Capture the cell that displays the provided text and extract its [x, y] central coordinate. 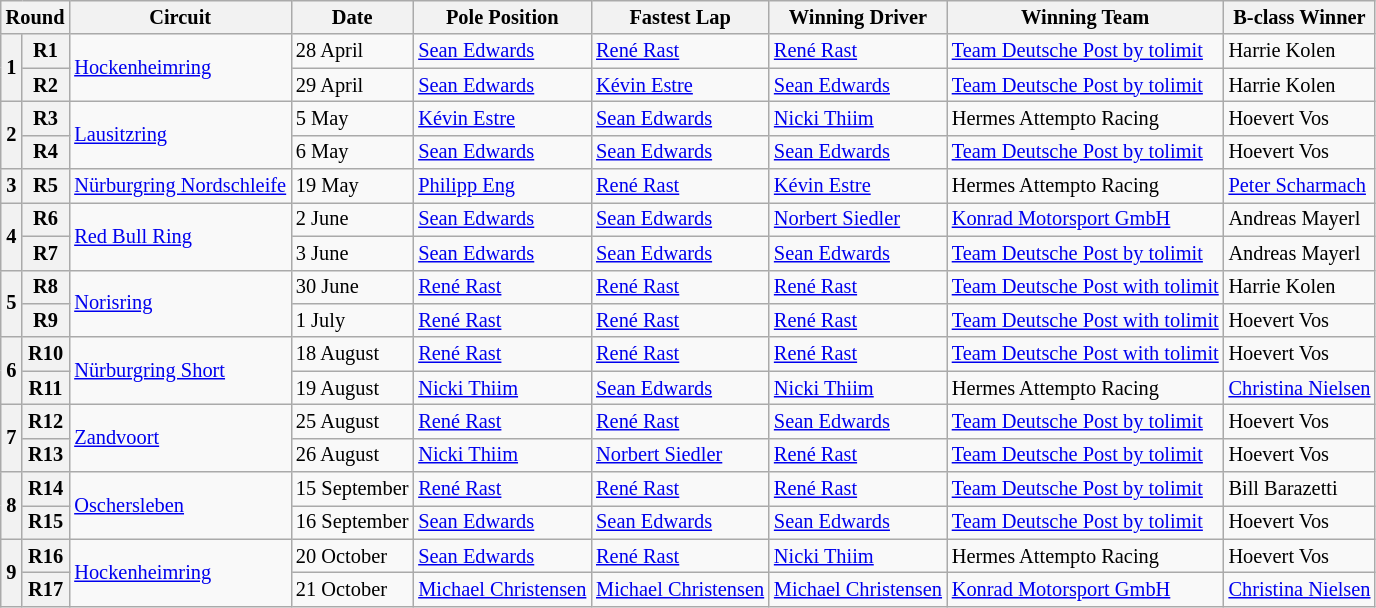
R6 [46, 219]
25 August [352, 421]
18 August [352, 354]
21 October [352, 589]
6 [12, 370]
3 June [352, 253]
R8 [46, 287]
R13 [46, 455]
R17 [46, 589]
Nürburgring Nordschleife [180, 186]
Pole Position [502, 17]
4 [12, 236]
Fastest Lap [680, 17]
6 May [352, 152]
16 September [352, 522]
R16 [46, 556]
30 June [352, 287]
R1 [46, 51]
Bill Barazetti [1300, 489]
Nürburgring Short [180, 370]
Date [352, 17]
Lausitzring [180, 134]
Philipp Eng [502, 186]
Red Bull Ring [180, 236]
20 October [352, 556]
2 June [352, 219]
R5 [46, 186]
R2 [46, 85]
R9 [46, 320]
8 [12, 506]
R10 [46, 354]
26 August [352, 455]
R15 [46, 522]
Oschersleben [180, 506]
19 August [352, 388]
R12 [46, 421]
R3 [46, 118]
B-class Winner [1300, 17]
Winning Team [1086, 17]
7 [12, 438]
29 April [352, 85]
2 [12, 134]
3 [12, 186]
19 May [352, 186]
Peter Scharmach [1300, 186]
1 July [352, 320]
9 [12, 572]
28 April [352, 51]
Round [36, 17]
5 May [352, 118]
R11 [46, 388]
Zandvoort [180, 438]
Winning Driver [858, 17]
Circuit [180, 17]
R7 [46, 253]
1 [12, 68]
Norisring [180, 304]
5 [12, 304]
15 September [352, 489]
R14 [46, 489]
R4 [46, 152]
